Find where the given text appears and provide that cell's center as (X, Y) coordinate. 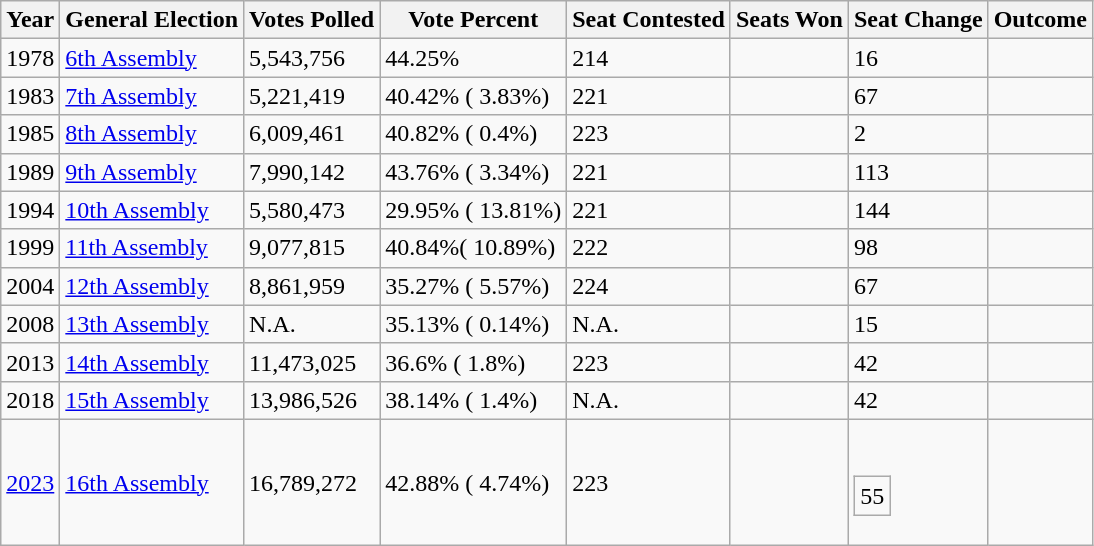
2013 (30, 362)
16th Assembly (152, 482)
2008 (30, 324)
11,473,025 (312, 362)
9,077,815 (312, 248)
Seat Change (918, 20)
38.14% ( 1.4%) (474, 400)
29.95% ( 13.81%) (474, 210)
1994 (30, 210)
1978 (30, 58)
9th Assembly (152, 172)
6th Assembly (152, 58)
Outcome (1040, 20)
Seat Contested (649, 20)
General Election (152, 20)
224 (649, 286)
144 (918, 210)
8,861,959 (312, 286)
42.88% ( 4.74%) (474, 482)
40.42% ( 3.83%) (474, 96)
40.82% ( 0.4%) (474, 134)
44.25% (474, 58)
13th Assembly (152, 324)
35.13% ( 0.14%) (474, 324)
2 (918, 134)
8th Assembly (152, 134)
Votes Polled (312, 20)
16 (918, 58)
5,543,756 (312, 58)
40.84%( 10.89%) (474, 248)
13,986,526 (312, 400)
2004 (30, 286)
15th Assembly (152, 400)
7th Assembly (152, 96)
14th Assembly (152, 362)
113 (918, 172)
Vote Percent (474, 20)
214 (649, 58)
15 (918, 324)
10th Assembly (152, 210)
43.76% ( 3.34%) (474, 172)
Year (30, 20)
7,990,142 (312, 172)
1985 (30, 134)
12th Assembly (152, 286)
5,580,473 (312, 210)
11th Assembly (152, 248)
1999 (30, 248)
2023 (30, 482)
16,789,272 (312, 482)
222 (649, 248)
1989 (30, 172)
Seats Won (789, 20)
1983 (30, 96)
5,221,419 (312, 96)
98 (918, 248)
6,009,461 (312, 134)
2018 (30, 400)
36.6% ( 1.8%) (474, 362)
35.27% ( 5.57%) (474, 286)
